Find where the given text appears and provide that cell's center as [X, Y] coordinate. 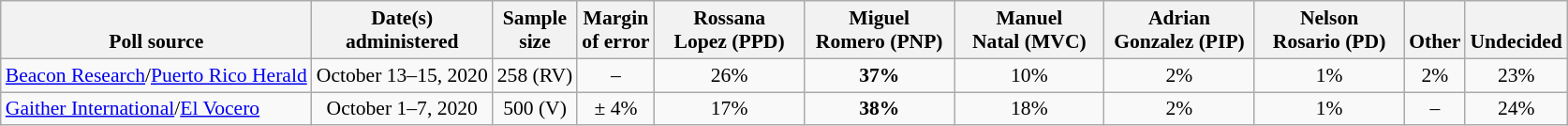
Gaither International/El Vocero [156, 109]
Beacon Research/Puerto Rico Herald [156, 75]
18% [1029, 109]
ManuelNatal (MVC) [1029, 30]
October 13–15, 2020 [403, 75]
37% [880, 75]
Samplesize [536, 30]
NelsonRosario (PD) [1329, 30]
10% [1029, 75]
38% [880, 109]
23% [1516, 75]
Date(s)administered [403, 30]
258 (RV) [536, 75]
Marginof error [615, 30]
October 1–7, 2020 [403, 109]
AdrianGonzalez (PIP) [1179, 30]
± 4% [615, 109]
17% [730, 109]
24% [1516, 109]
Other [1435, 30]
500 (V) [536, 109]
Undecided [1516, 30]
26% [730, 75]
RossanaLopez (PPD) [730, 30]
MiguelRomero (PNP) [880, 30]
Poll source [156, 30]
